Identify which cell holds the provided text, then report its (X, Y) central coordinate. 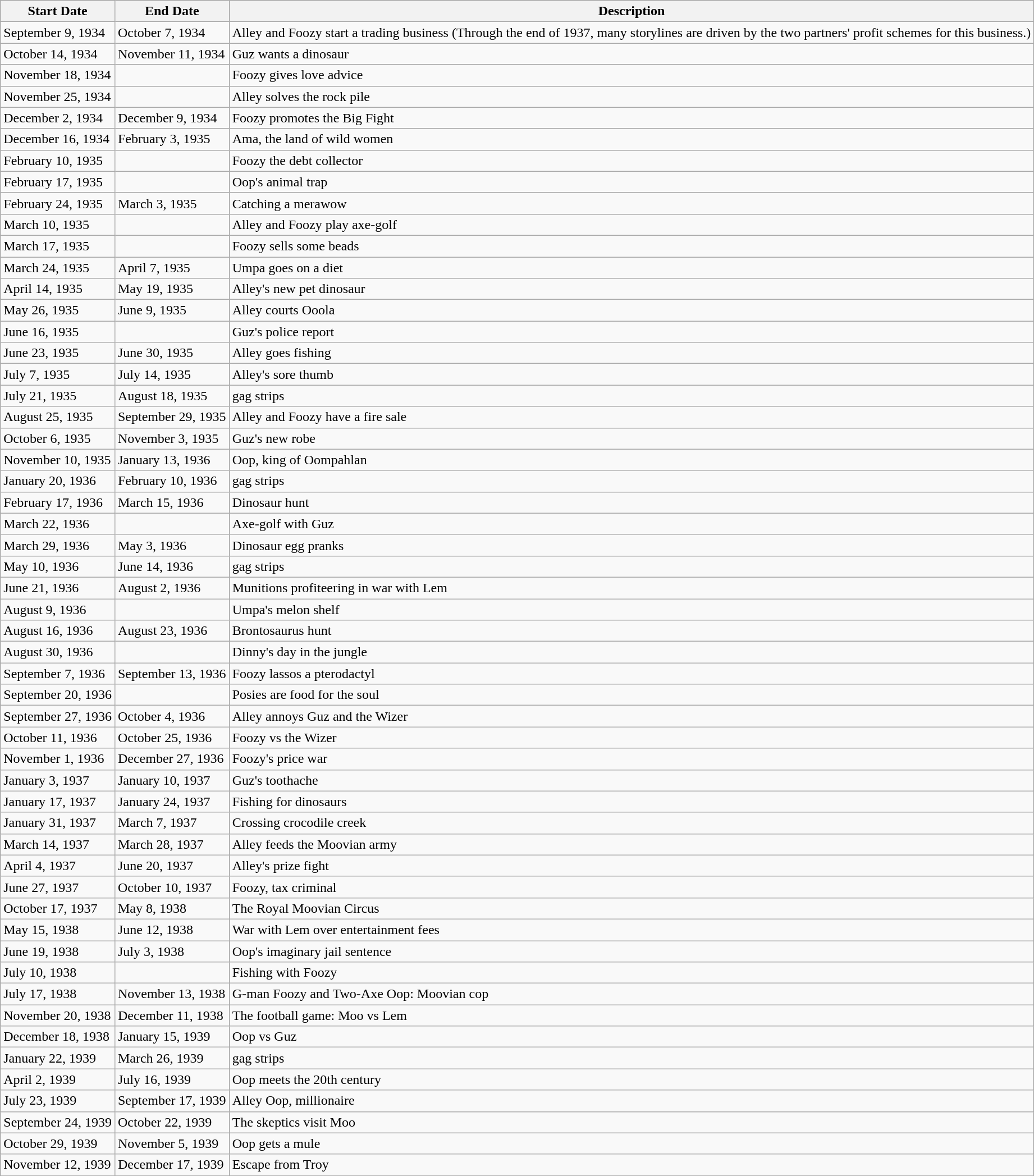
Axe-golf with Guz (632, 524)
January 13, 1936 (172, 460)
November 1, 1936 (58, 759)
Foozy vs the Wizer (632, 738)
June 9, 1935 (172, 310)
May 10, 1936 (58, 566)
January 3, 1937 (58, 780)
December 9, 1934 (172, 118)
April 14, 1935 (58, 289)
July 17, 1938 (58, 994)
November 3, 1935 (172, 438)
October 10, 1937 (172, 887)
May 3, 1936 (172, 545)
June 20, 1937 (172, 866)
The football game: Moo vs Lem (632, 1015)
July 21, 1935 (58, 396)
August 23, 1936 (172, 631)
October 4, 1936 (172, 716)
November 11, 1934 (172, 54)
June 30, 1935 (172, 353)
May 19, 1935 (172, 289)
January 22, 1939 (58, 1058)
G-man Foozy and Two-Axe Oop: Moovian cop (632, 994)
Oop meets the 20th century (632, 1079)
December 2, 1934 (58, 118)
January 17, 1937 (58, 802)
Foozy sells some beads (632, 246)
February 17, 1935 (58, 182)
March 3, 1935 (172, 203)
Umpa goes on a diet (632, 268)
March 29, 1936 (58, 545)
Alley's prize fight (632, 866)
August 30, 1936 (58, 652)
Foozy lassos a pterodactyl (632, 674)
Alley feeds the Moovian army (632, 844)
Alley goes fishing (632, 353)
Dinosaur egg pranks (632, 545)
August 9, 1936 (58, 609)
March 17, 1935 (58, 246)
November 13, 1938 (172, 994)
December 27, 1936 (172, 759)
July 14, 1935 (172, 374)
Umpa's melon shelf (632, 609)
Alley and Foozy have a fire sale (632, 417)
April 7, 1935 (172, 268)
Guz wants a dinosaur (632, 54)
July 3, 1938 (172, 951)
Alley annoys Guz and the Wizer (632, 716)
April 2, 1939 (58, 1079)
June 27, 1937 (58, 887)
September 24, 1939 (58, 1122)
Crossing crocodile creek (632, 823)
Oop's animal trap (632, 182)
January 31, 1937 (58, 823)
May 8, 1938 (172, 908)
Escape from Troy (632, 1165)
May 26, 1935 (58, 310)
June 21, 1936 (58, 588)
March 7, 1937 (172, 823)
The skeptics visit Moo (632, 1122)
December 18, 1938 (58, 1037)
Alley's sore thumb (632, 374)
August 2, 1936 (172, 588)
Guz's new robe (632, 438)
End Date (172, 11)
September 29, 1935 (172, 417)
March 28, 1937 (172, 844)
September 7, 1936 (58, 674)
August 18, 1935 (172, 396)
June 19, 1938 (58, 951)
August 16, 1936 (58, 631)
September 13, 1936 (172, 674)
November 10, 1935 (58, 460)
May 15, 1938 (58, 930)
April 4, 1937 (58, 866)
March 14, 1937 (58, 844)
February 10, 1936 (172, 481)
Alley's new pet dinosaur (632, 289)
July 23, 1939 (58, 1101)
War with Lem over entertainment fees (632, 930)
Oop's imaginary jail sentence (632, 951)
November 12, 1939 (58, 1165)
Brontosaurus hunt (632, 631)
November 25, 1934 (58, 97)
Alley solves the rock pile (632, 97)
November 20, 1938 (58, 1015)
March 24, 1935 (58, 268)
Guz's toothache (632, 780)
February 3, 1935 (172, 139)
Munitions profiteering in war with Lem (632, 588)
Fishing for dinosaurs (632, 802)
Foozy gives love advice (632, 75)
June 23, 1935 (58, 353)
The Royal Moovian Circus (632, 908)
October 6, 1935 (58, 438)
December 17, 1939 (172, 1165)
October 25, 1936 (172, 738)
Foozy, tax criminal (632, 887)
June 16, 1935 (58, 332)
Fishing with Foozy (632, 973)
July 16, 1939 (172, 1079)
January 10, 1937 (172, 780)
September 27, 1936 (58, 716)
October 17, 1937 (58, 908)
March 22, 1936 (58, 524)
October 29, 1939 (58, 1143)
Description (632, 11)
Foozy the debt collector (632, 161)
November 18, 1934 (58, 75)
March 10, 1935 (58, 225)
Start Date (58, 11)
Foozy's price war (632, 759)
September 17, 1939 (172, 1101)
Alley and Foozy play axe-golf (632, 225)
March 26, 1939 (172, 1058)
September 9, 1934 (58, 33)
January 15, 1939 (172, 1037)
Oop gets a mule (632, 1143)
June 12, 1938 (172, 930)
January 20, 1936 (58, 481)
August 25, 1935 (58, 417)
Dinosaur hunt (632, 502)
Guz's police report (632, 332)
January 24, 1937 (172, 802)
July 10, 1938 (58, 973)
March 15, 1936 (172, 502)
Alley courts Ooola (632, 310)
September 20, 1936 (58, 695)
June 14, 1936 (172, 566)
Alley Oop, millionaire (632, 1101)
February 24, 1935 (58, 203)
Oop, king of Oompahlan (632, 460)
October 22, 1939 (172, 1122)
Alley and Foozy start a trading business (Through the end of 1937, many storylines are driven by the two partners' profit schemes for this business.) (632, 33)
Posies are food for the soul (632, 695)
October 11, 1936 (58, 738)
Ama, the land of wild women (632, 139)
December 11, 1938 (172, 1015)
October 14, 1934 (58, 54)
Oop vs Guz (632, 1037)
Foozy promotes the Big Fight (632, 118)
July 7, 1935 (58, 374)
November 5, 1939 (172, 1143)
Dinny's day in the jungle (632, 652)
Catching a merawow (632, 203)
December 16, 1934 (58, 139)
February 17, 1936 (58, 502)
February 10, 1935 (58, 161)
October 7, 1934 (172, 33)
